Pinpoint the cell where the given text exists, returning its (X, Y) midpoint coordinate. 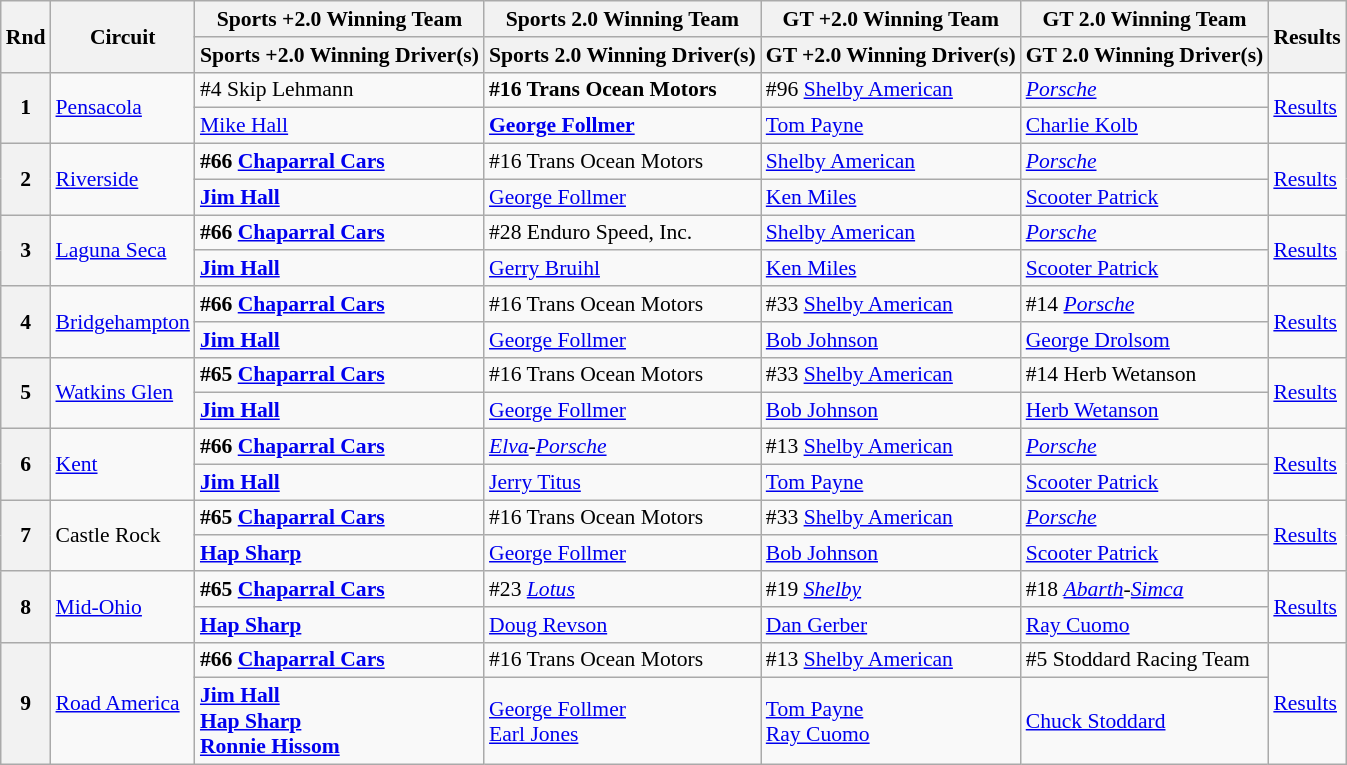
5 (26, 392)
8 (26, 606)
Dan Gerber (891, 625)
#19 Shelby (891, 589)
2 (26, 180)
Castle Rock (122, 536)
Doug Revson (622, 625)
Bridgehampton (122, 322)
Sports 2.0 Winning Team (622, 19)
3 (26, 250)
Jim Hall Hap Sharp Ronnie Hissom (340, 722)
#4 Skip Lehmann (340, 90)
4 (26, 322)
Elva-Porsche (622, 447)
Tom Payne Ray Cuomo (891, 722)
#14 Porsche (1145, 304)
Pensacola (122, 108)
6 (26, 464)
Charlie Kolb (1145, 126)
Mike Hall (340, 126)
George Drolsom (1145, 340)
Riverside (122, 180)
GT 2.0 Winning Driver(s) (1145, 55)
Rnd (26, 36)
#18 Abarth-Simca (1145, 589)
#96 Shelby American (891, 90)
Circuit (122, 36)
George Follmer Earl Jones (622, 722)
Watkins Glen (122, 392)
Sports +2.0 Winning Team (340, 19)
Sports 2.0 Winning Driver(s) (622, 55)
Road America (122, 703)
Chuck Stoddard (1145, 722)
GT +2.0 Winning Team (891, 19)
GT 2.0 Winning Team (1145, 19)
Ray Cuomo (1145, 625)
Jerry Titus (622, 482)
#14 Herb Wetanson (1145, 375)
7 (26, 536)
Laguna Seca (122, 250)
#5 Stoddard Racing Team (1145, 660)
#23 Lotus (622, 589)
Gerry Bruihl (622, 269)
Sports +2.0 Winning Driver(s) (340, 55)
Herb Wetanson (1145, 411)
GT +2.0 Winning Driver(s) (891, 55)
Mid-Ohio (122, 606)
9 (26, 703)
Kent (122, 464)
#28 Enduro Speed, Inc. (622, 233)
1 (26, 108)
